Pinpoint the cell where the given text exists, returning its [x, y] midpoint coordinate. 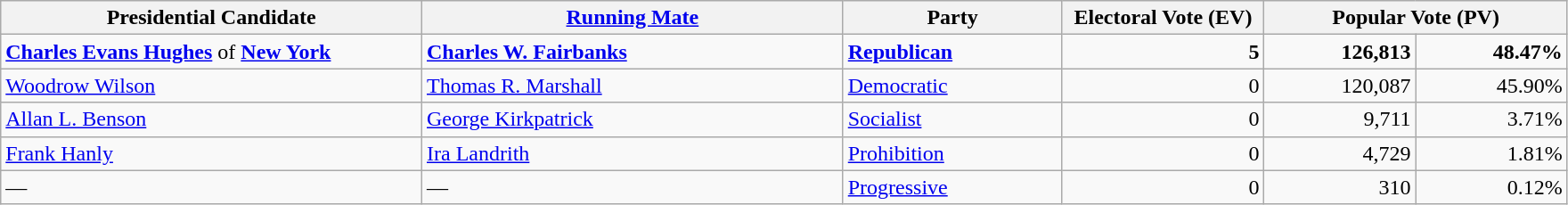
9,711 [1340, 119]
Progressive [952, 187]
4,729 [1340, 153]
George Kirkpatrick [633, 119]
Democratic [952, 86]
5 [1164, 52]
Frank Hanly [212, 153]
Allan L. Benson [212, 119]
3.71% [1491, 119]
126,813 [1340, 52]
Socialist [952, 119]
Party [952, 18]
Thomas R. Marshall [633, 86]
45.90% [1491, 86]
Presidential Candidate [212, 18]
Charles W. Fairbanks [633, 52]
Electoral Vote (EV) [1164, 18]
Running Mate [633, 18]
Republican [952, 52]
Charles Evans Hughes of New York [212, 52]
1.81% [1491, 153]
48.47% [1491, 52]
310 [1340, 187]
Popular Vote (PV) [1416, 18]
120,087 [1340, 86]
Prohibition [952, 153]
Woodrow Wilson [212, 86]
0.12% [1491, 187]
Ira Landrith [633, 153]
